Pinpoint the cell where the given text exists, returning its [X, Y] midpoint coordinate. 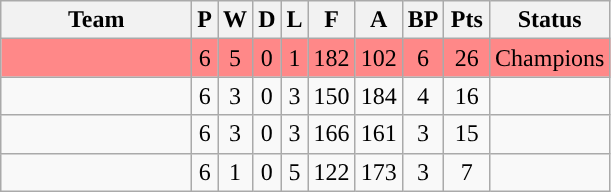
166 [332, 134]
Status [550, 20]
4 [423, 96]
7 [467, 172]
16 [467, 96]
161 [378, 134]
F [332, 20]
Pts [467, 20]
150 [332, 96]
184 [378, 96]
173 [378, 172]
15 [467, 134]
Team [96, 20]
102 [378, 58]
A [378, 20]
Champions [550, 58]
182 [332, 58]
P [205, 20]
BP [423, 20]
26 [467, 58]
W [236, 20]
D [267, 20]
L [294, 20]
122 [332, 172]
